From the cell containing the given text, extract its center point as [X, Y] coordinate. 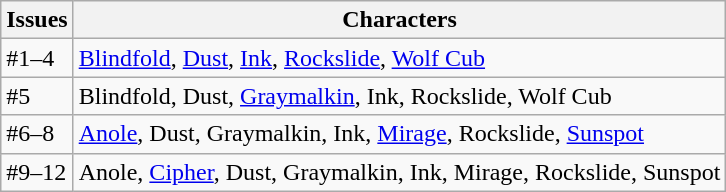
Blindfold, Dust, Graymalkin, Ink, Rockslide, Wolf Cub [400, 96]
Characters [400, 20]
#5 [37, 96]
Blindfold, Dust, Ink, Rockslide, Wolf Cub [400, 58]
Anole, Cipher, Dust, Graymalkin, Ink, Mirage, Rockslide, Sunspot [400, 172]
#1–4 [37, 58]
#9–12 [37, 172]
Anole, Dust, Graymalkin, Ink, Mirage, Rockslide, Sunspot [400, 134]
Issues [37, 20]
#6–8 [37, 134]
